From the cell containing the given text, extract its center point as (x, y) coordinate. 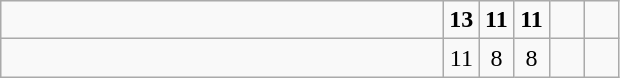
13 (462, 20)
